Scan for the cell matching the given text and deliver its [X, Y] coordinate at center. 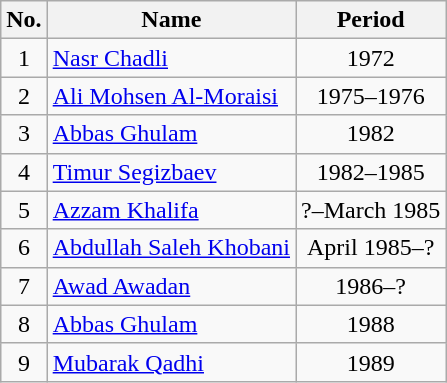
Nasr Chadli [171, 58]
Ali Mohsen Al-Moraisi [171, 96]
April 1985–? [371, 248]
1989 [371, 362]
8 [24, 324]
4 [24, 172]
Name [171, 20]
Azzam Khalifa [171, 210]
1986–? [371, 286]
1972 [371, 58]
Period [371, 20]
1982 [371, 134]
1975–1976 [371, 96]
Awad Awadan [171, 286]
9 [24, 362]
1982–1985 [371, 172]
1988 [371, 324]
7 [24, 286]
Abdullah Saleh Khobani [171, 248]
?–March 1985 [371, 210]
3 [24, 134]
6 [24, 248]
1 [24, 58]
Mubarak Qadhi [171, 362]
Timur Segizbaev [171, 172]
2 [24, 96]
No. [24, 20]
5 [24, 210]
